Find where the given text appears and provide that cell's center as [x, y] coordinate. 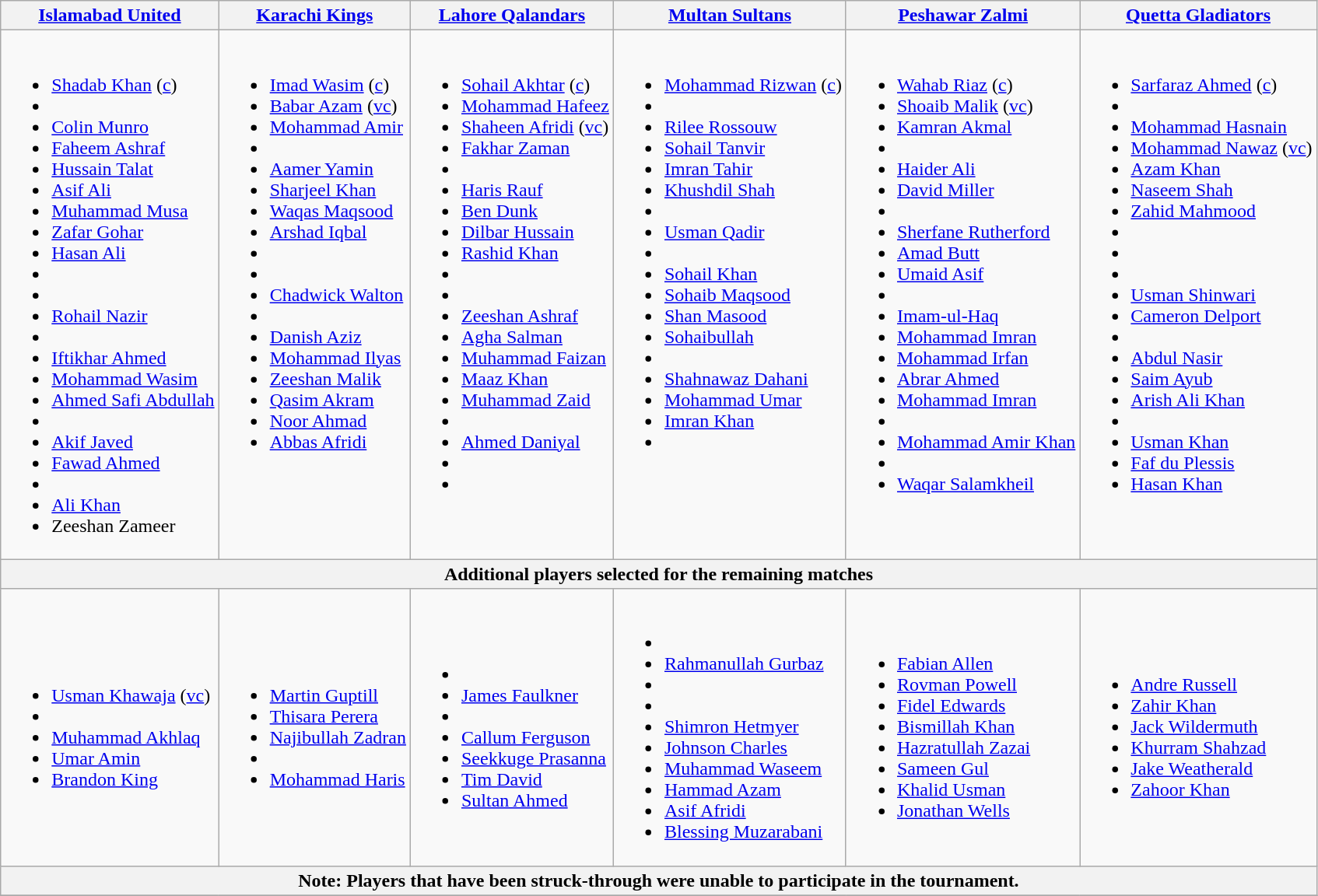
Fabian AllenRovman PowellFidel EdwardsBismillah KhanHazratullah ZazaiSameen GulKhalid UsmanJonathan Wells [962, 727]
Karachi Kings [314, 16]
Multan Sultans [730, 16]
Usman Khawaja (vc)Muhammad AkhlaqUmar AminBrandon King [110, 727]
Note: Players that have been struck-through were unable to participate in the tournament. [658, 880]
James FaulknerCallum FergusonSeekkuge PrasannaTim DavidSultan Ahmed [512, 727]
Quetta Gladiators [1198, 16]
Rahmanullah GurbazShimron HetmyerJohnson CharlesMuhammad WaseemHammad AzamAsif AfridiBlessing Muzarabani [730, 727]
Peshawar Zalmi [962, 16]
Islamabad United [110, 16]
Martin GuptillThisara PereraNajibullah ZadranMohammad Haris [314, 727]
Lahore Qalandars [512, 16]
Additional players selected for the remaining matches [658, 574]
Andre RussellZahir KhanJack WildermuthKhurram ShahzadJake WeatheraldZahoor Khan [1198, 727]
